Identify which cell holds the provided text, then report its [X, Y] central coordinate. 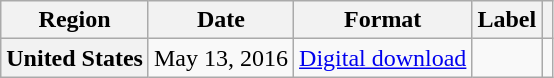
Region [75, 20]
United States [75, 58]
Format [383, 20]
Date [220, 20]
Label [507, 20]
Digital download [383, 58]
May 13, 2016 [220, 58]
